Return the [X, Y] coordinate for the center point of the cell that contains the specified text.  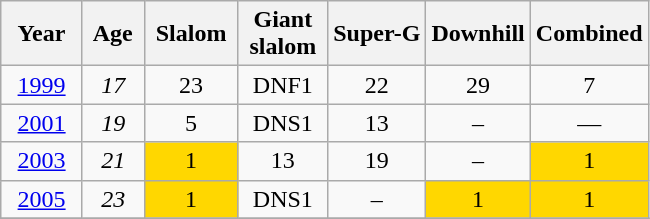
— [589, 123]
Super-G [377, 34]
2003 [42, 161]
7 [589, 85]
Giant slalom [283, 34]
Year [42, 34]
Downhill [478, 34]
2001 [42, 123]
29 [478, 85]
17 [113, 85]
22 [377, 85]
DNF1 [283, 85]
5 [191, 123]
Slalom [191, 34]
21 [113, 161]
2005 [42, 199]
Combined [589, 34]
Age [113, 34]
1999 [42, 85]
